Detect which cell encompasses the target text, then output its (X, Y) center coordinate. 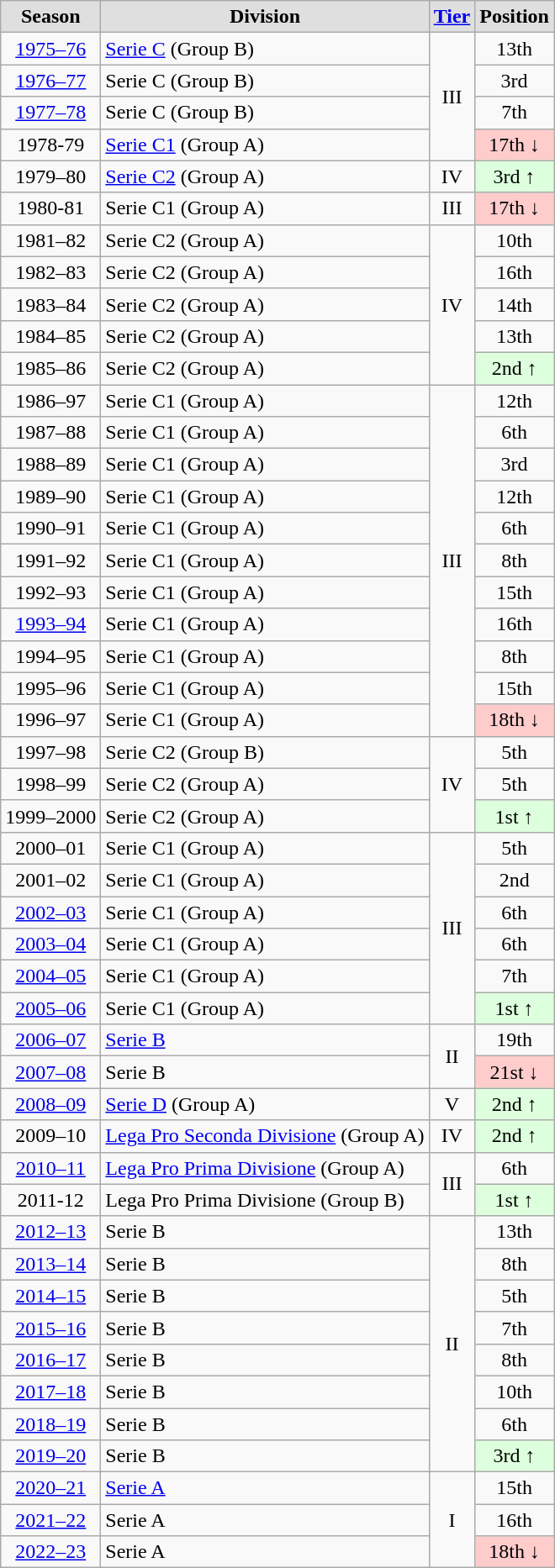
2021–22 (50, 1520)
Serie C2 (Group B) (265, 752)
Lega Pro Prima Divisione (Group A) (265, 1168)
1992–93 (50, 592)
2003–04 (50, 944)
Lega Pro Seconda Divisione (Group A) (265, 1136)
Tier (452, 17)
1994–95 (50, 656)
2006–07 (50, 1040)
2017–18 (50, 1392)
1988–89 (50, 465)
1990–91 (50, 529)
2020–21 (50, 1488)
1996–97 (50, 720)
1983–84 (50, 304)
1979–80 (50, 176)
1980-81 (50, 208)
1986–97 (50, 401)
2007–08 (50, 1072)
2016–17 (50, 1360)
1978-79 (50, 145)
1984–85 (50, 336)
2004–05 (50, 976)
2019–20 (50, 1456)
1993–94 (50, 624)
19th (515, 1040)
1989–90 (50, 497)
21st ↓ (515, 1072)
1995–96 (50, 688)
1987–88 (50, 433)
1975–76 (50, 49)
2013–14 (50, 1264)
Season (50, 17)
1997–98 (50, 752)
1976–77 (50, 81)
Lega Pro Prima Divisione (Group B) (265, 1200)
1991–92 (50, 560)
Serie D (Group A) (265, 1104)
2005–06 (50, 1008)
2008–09 (50, 1104)
14th (515, 304)
Division (265, 17)
2012–13 (50, 1232)
1982–83 (50, 272)
V (452, 1104)
Position (515, 17)
2011-12 (50, 1200)
1977–78 (50, 113)
2002–03 (50, 912)
1981–82 (50, 240)
2001–02 (50, 880)
2000–01 (50, 848)
2009–10 (50, 1136)
2015–16 (50, 1328)
2nd (515, 880)
1998–99 (50, 784)
2014–15 (50, 1296)
1985–86 (50, 368)
I (452, 1520)
2022–23 (50, 1552)
2018–19 (50, 1424)
1999–2000 (50, 816)
2010–11 (50, 1168)
